Identify which cell holds the provided text, then report its (X, Y) central coordinate. 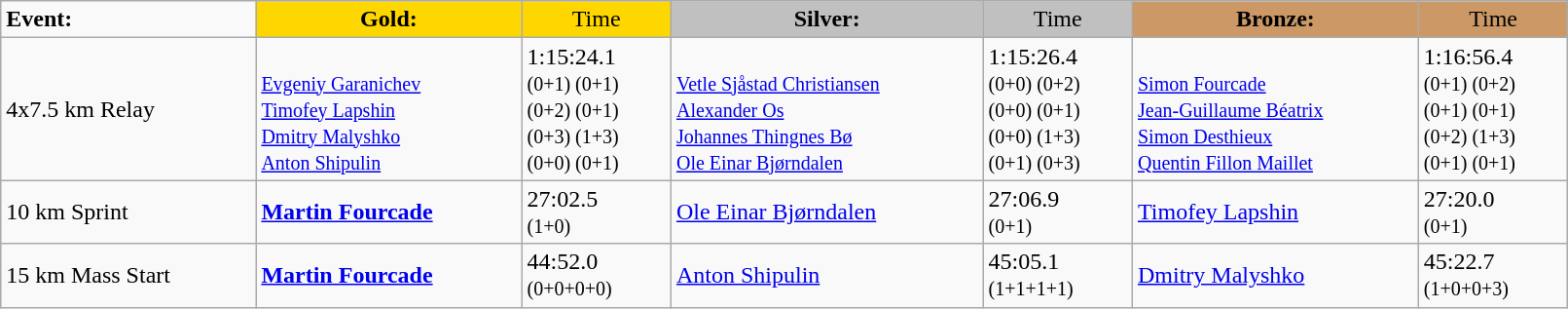
Evgeniy GaranichevTimofey LapshinDmitry MalyshkoAnton Shipulin (389, 109)
Dmitry Malyshko (1275, 275)
27:06.9(0+1) (1057, 212)
Anton Shipulin (827, 275)
1:15:26.4(0+0) (0+2)(0+0) (0+1)(0+0) (1+3)(0+1) (0+3) (1057, 109)
27:02.5(1+0) (596, 212)
Simon FourcadeJean-Guillaume BéatrixSimon DesthieuxQuentin Fillon Maillet (1275, 109)
27:20.0(0+1) (1493, 212)
Timofey Lapshin (1275, 212)
Ole Einar Bjørndalen (827, 212)
15 km Mass Start (128, 275)
45:05.1(1+1+1+1) (1057, 275)
Bronze: (1275, 19)
1:16:56.4(0+1) (0+2)(0+1) (0+1)(0+2) (1+3)(0+1) (0+1) (1493, 109)
4x7.5 km Relay (128, 109)
Vetle Sjåstad ChristiansenAlexander OsJohannes Thingnes BøOle Einar Bjørndalen (827, 109)
45:22.7(1+0+0+3) (1493, 275)
1:15:24.1(0+1) (0+1)(0+2) (0+1)(0+3) (1+3)(0+0) (0+1) (596, 109)
10 km Sprint (128, 212)
Silver: (827, 19)
Event: (128, 19)
Gold: (389, 19)
44:52.0(0+0+0+0) (596, 275)
